Scan for the cell matching the given text and deliver its (x, y) coordinate at center. 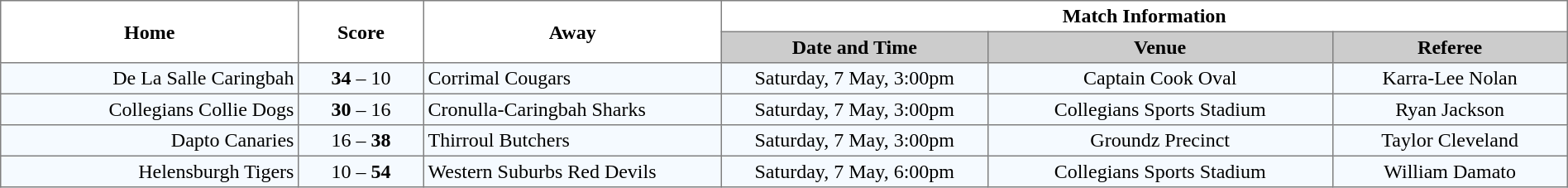
Karra-Lee Nolan (1450, 79)
Corrimal Cougars (572, 79)
Ryan Jackson (1450, 109)
Captain Cook Oval (1159, 79)
Cronulla-Caringbah Sharks (572, 109)
Helensburgh Tigers (150, 171)
William Damato (1450, 171)
Collegians Collie Dogs (150, 109)
Venue (1159, 47)
Thirroul Butchers (572, 141)
Dapto Canaries (150, 141)
De La Salle Caringbah (150, 79)
Saturday, 7 May, 6:00pm (854, 171)
Groundz Precinct (1159, 141)
16 – 38 (361, 141)
Referee (1450, 47)
Western Suburbs Red Devils (572, 171)
Home (150, 31)
30 – 16 (361, 109)
34 – 10 (361, 79)
Match Information (1145, 17)
Score (361, 31)
10 – 54 (361, 171)
Away (572, 31)
Taylor Cleveland (1450, 141)
Date and Time (854, 47)
